Identify which cell holds the provided text, then report its [x, y] central coordinate. 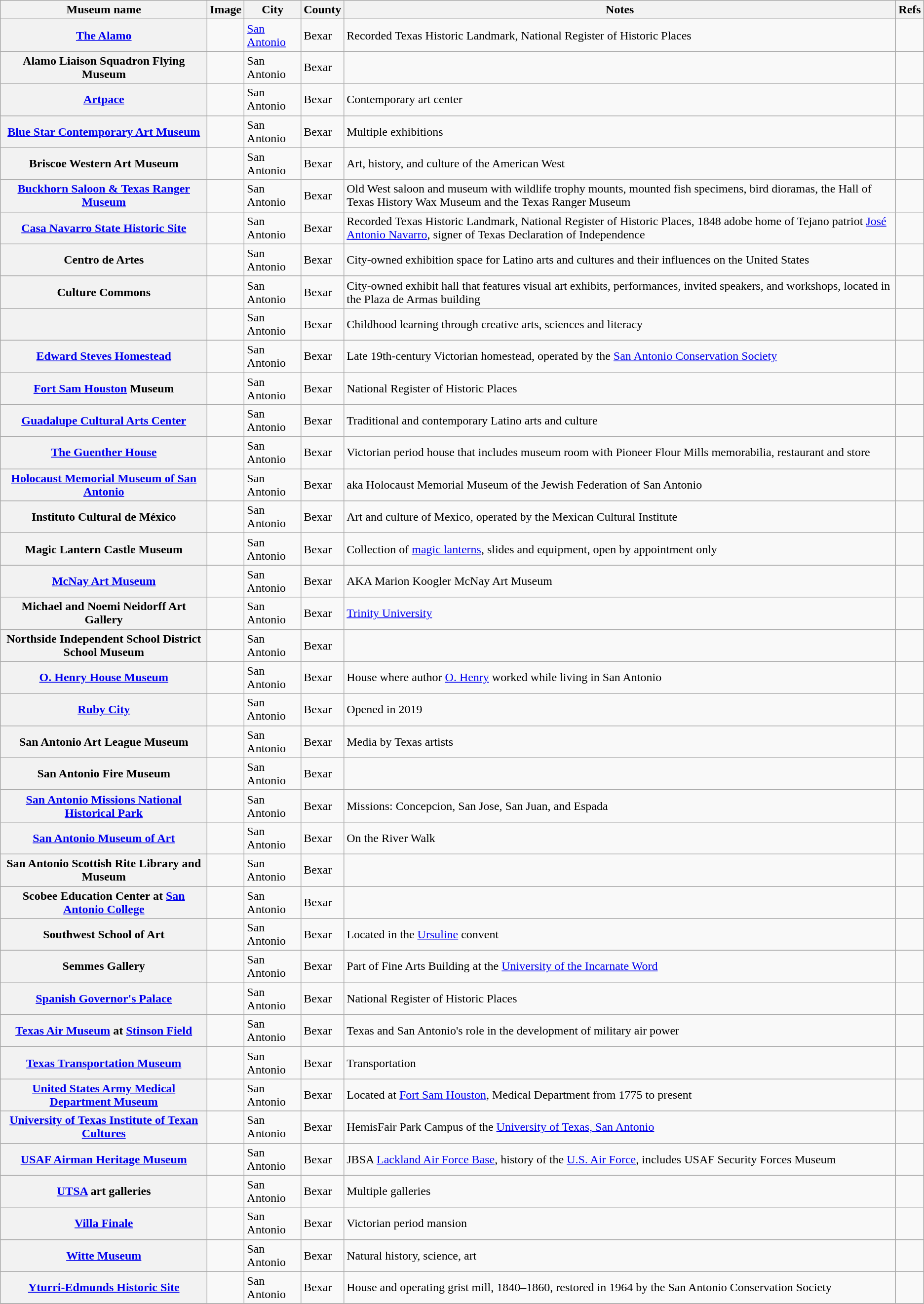
Blue Star Contemporary Art Museum [104, 131]
City-owned exhibit hall that features visual art exhibits, performances, invited speakers, and workshops, located in the Plaza de Armas building [620, 292]
aka Holocaust Memorial Museum of the Jewish Federation of San Antonio [620, 485]
Buckhorn Saloon & Texas Ranger Museum [104, 195]
City [272, 10]
Witte Museum [104, 1256]
Centro de Artes [104, 260]
JBSA Lackland Air Force Base, history of the U.S. Air Force, includes USAF Security Forces Museum [620, 1159]
Semmes Gallery [104, 966]
Located in the Ursuline convent [620, 935]
San Antonio Fire Museum [104, 774]
Recorded Texas Historic Landmark, National Register of Historic Places [620, 36]
Holocaust Memorial Museum of San Antonio [104, 485]
Texas Air Museum at Stinson Field [104, 1031]
Southwest School of Art [104, 935]
Multiple exhibitions [620, 131]
Part of Fine Arts Building at the University of the Incarnate Word [620, 966]
Fort Sam Houston Museum [104, 388]
Notes [620, 10]
Art and culture of Mexico, operated by the Mexican Cultural Institute [620, 517]
AKA Marion Koogler McNay Art Museum [620, 581]
Ruby City [104, 710]
Image [226, 10]
UTSA art galleries [104, 1191]
United States Army Medical Department Museum [104, 1095]
Casa Navarro State Historic Site [104, 228]
San Antonio Missions National Historical Park [104, 805]
House where author O. Henry worked while living in San Antonio [620, 677]
Museum name [104, 10]
Childhood learning through creative arts, sciences and literacy [620, 324]
Natural history, science, art [620, 1256]
Refs [910, 10]
The Alamo [104, 36]
HemisFair Park Campus of the University of Texas, San Antonio [620, 1127]
Yturri-Edmunds Historic Site [104, 1287]
Instituto Cultural de México [104, 517]
McNay Art Museum [104, 581]
Collection of magic lanterns, slides and equipment, open by appointment only [620, 549]
Alamo Liaison Squadron Flying Museum [104, 67]
Guadalupe Cultural Arts Center [104, 421]
Scobee Education Center at San Antonio College [104, 902]
City-owned exhibition space for Latino arts and cultures and their influences on the United States [620, 260]
Transportation [620, 1063]
On the River Walk [620, 838]
San Antonio Museum of Art [104, 838]
County [323, 10]
Traditional and contemporary Latino arts and culture [620, 421]
Texas and San Antonio's role in the development of military air power [620, 1031]
Texas Transportation Museum [104, 1063]
Missions: Concepcion, San Jose, San Juan, and Espada [620, 805]
Located at Fort Sam Houston, Medical Department from 1775 to present [620, 1095]
Victorian period house that includes museum room with Pioneer Flour Mills memorabilia, restaurant and store [620, 453]
Culture Commons [104, 292]
USAF Airman Heritage Museum [104, 1159]
Opened in 2019 [620, 710]
Art, history, and culture of the American West [620, 164]
Michael and Noemi Neidorff Art Gallery [104, 613]
Artpace [104, 100]
Briscoe Western Art Museum [104, 164]
Northside Independent School District School Museum [104, 646]
Villa Finale [104, 1223]
Victorian period mansion [620, 1223]
Multiple galleries [620, 1191]
Contemporary art center [620, 100]
San Antonio Art League Museum [104, 741]
The Guenther House [104, 453]
University of Texas Institute of Texan Cultures [104, 1127]
San Antonio Scottish Rite Library and Museum [104, 870]
Late 19th-century Victorian homestead, operated by the San Antonio Conservation Society [620, 356]
Edward Steves Homestead [104, 356]
House and operating grist mill, 1840–1860, restored in 1964 by the San Antonio Conservation Society [620, 1287]
Magic Lantern Castle Museum [104, 549]
Media by Texas artists [620, 741]
O. Henry House Museum [104, 677]
Trinity University [620, 613]
Spanish Governor's Palace [104, 999]
